From the cell containing the given text, extract its center point as [x, y] coordinate. 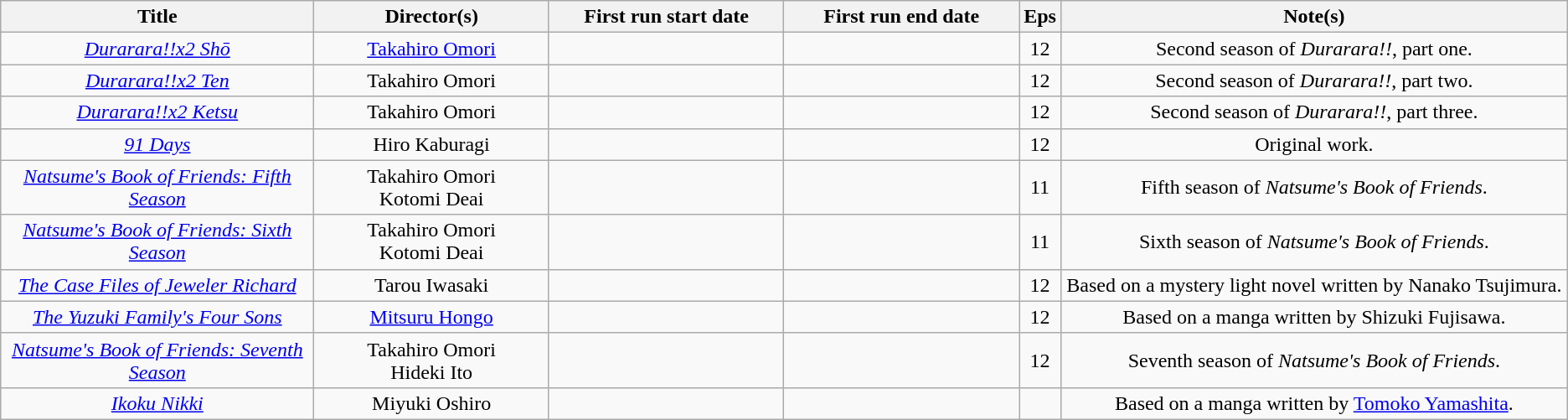
The Yuzuki Family's Four Sons [157, 317]
Eps [1040, 17]
Title [157, 17]
Director(s) [432, 17]
Durarara!!x2 Ten [157, 80]
Mitsuru Hongo [432, 317]
Seventh season of Natsume's Book of Friends. [1315, 360]
Ikoku Nikki [157, 403]
Takahiro Omori Hideki Ito [432, 360]
Natsume's Book of Friends: Fifth Season [157, 188]
Based on a mystery light novel written by Nanako Tsujimura. [1315, 285]
91 Days [157, 144]
Second season of Durarara!!, part two. [1315, 80]
Second season of Durarara!!, part one. [1315, 49]
Second season of Durarara!!, part three. [1315, 112]
Original work. [1315, 144]
Tarou Iwasaki [432, 285]
Durarara!!x2 Shō [157, 49]
Durarara!!x2 Ketsu [157, 112]
Miyuki Oshiro [432, 403]
The Case Files of Jeweler Richard [157, 285]
Based on a manga written by Shizuki Fujisawa. [1315, 317]
Natsume's Book of Friends: Seventh Season [157, 360]
Note(s) [1315, 17]
First run start date [667, 17]
Natsume's Book of Friends: Sixth Season [157, 241]
Based on a manga written by Tomoko Yamashita. [1315, 403]
Sixth season of Natsume's Book of Friends. [1315, 241]
Hiro Kaburagi [432, 144]
Fifth season of Natsume's Book of Friends. [1315, 188]
First run end date [901, 17]
